Identify which cell holds the provided text, then report its [X, Y] central coordinate. 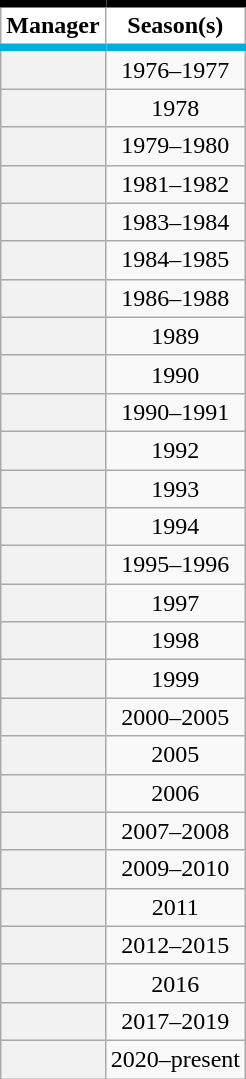
1989 [175, 336]
1997 [175, 603]
1979–1980 [175, 146]
2007–2008 [175, 831]
1993 [175, 489]
2012–2015 [175, 945]
2009–2010 [175, 869]
1995–1996 [175, 565]
1999 [175, 679]
2016 [175, 983]
1978 [175, 108]
1976–1977 [175, 68]
2000–2005 [175, 717]
Manager [53, 26]
1984–1985 [175, 260]
1983–1984 [175, 222]
1990 [175, 374]
2011 [175, 907]
2006 [175, 793]
1981–1982 [175, 184]
2017–2019 [175, 1021]
1998 [175, 641]
1994 [175, 527]
2020–present [175, 1059]
2005 [175, 755]
1990–1991 [175, 412]
1992 [175, 450]
1986–1988 [175, 298]
Season(s) [175, 26]
